Output the (x, y) coordinate of the center of the cell containing the given text.  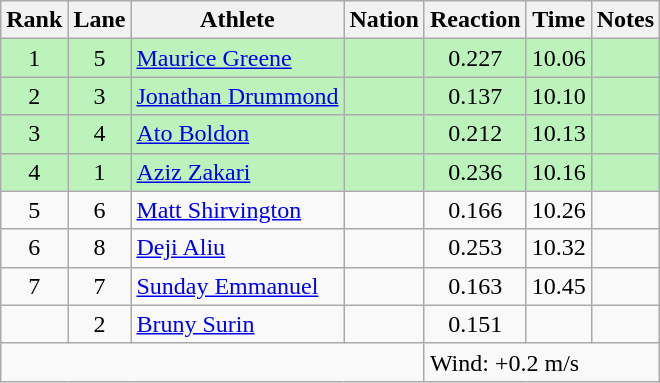
Jonathan Drummond (238, 96)
Time (558, 20)
Reaction (475, 20)
Aziz Zakari (238, 172)
Nation (384, 20)
10.32 (558, 248)
0.151 (475, 324)
10.06 (558, 58)
0.253 (475, 248)
0.227 (475, 58)
Rank (34, 20)
Maurice Greene (238, 58)
10.45 (558, 286)
0.212 (475, 134)
Wind: +0.2 m/s (542, 362)
10.16 (558, 172)
8 (100, 248)
Notes (625, 20)
Sunday Emmanuel (238, 286)
Bruny Surin (238, 324)
10.26 (558, 210)
0.163 (475, 286)
0.137 (475, 96)
0.236 (475, 172)
10.10 (558, 96)
Ato Boldon (238, 134)
0.166 (475, 210)
Matt Shirvington (238, 210)
Lane (100, 20)
Deji Aliu (238, 248)
10.13 (558, 134)
Athlete (238, 20)
